Locate the cell with the specified text and output its [x, y] center coordinate. 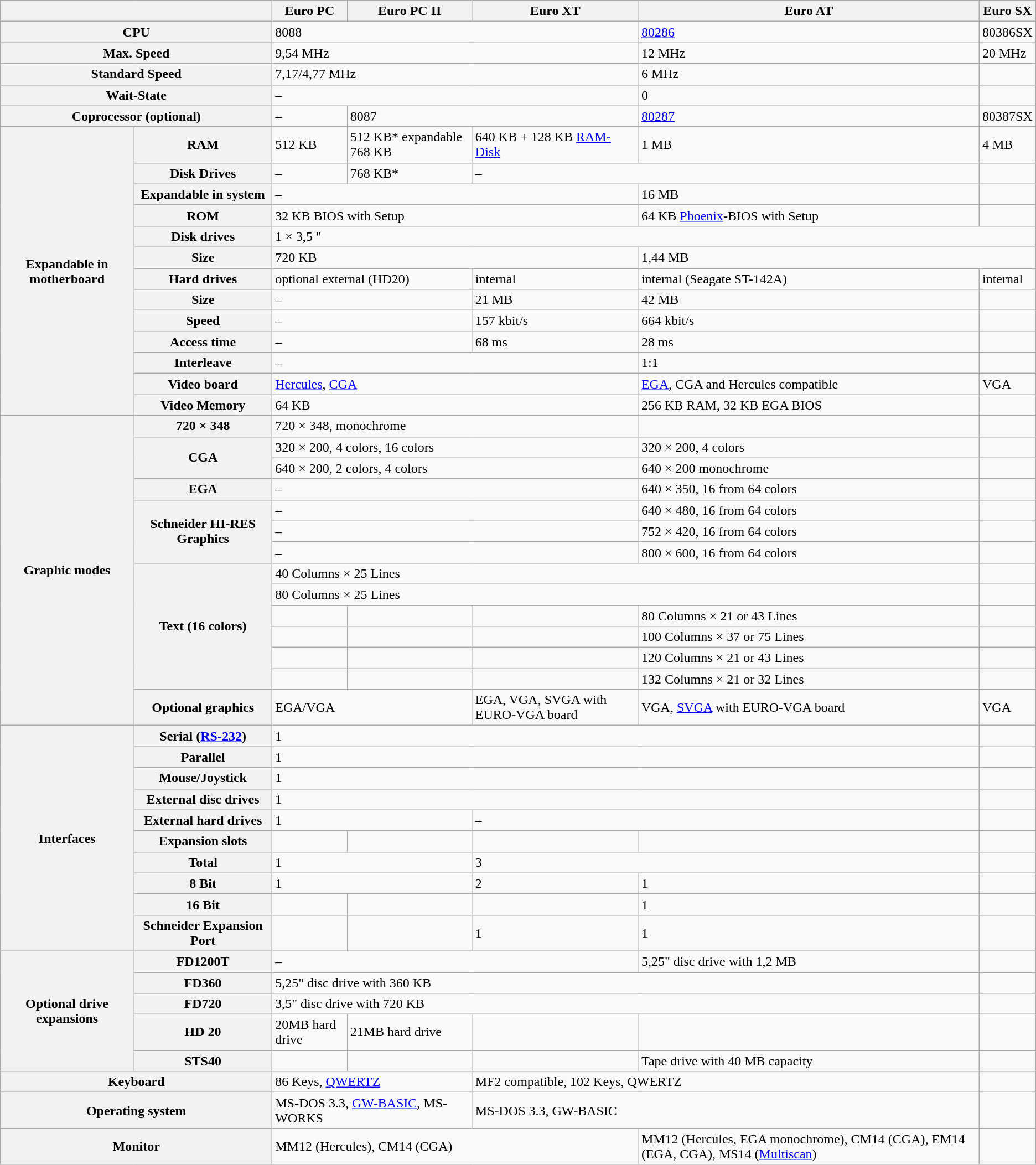
86 Keys, QWERTZ [372, 1082]
Standard Speed [136, 74]
80286 [809, 32]
EGA [203, 489]
64 KB Phoenix-BIOS with Setup [809, 215]
Disk Drives [203, 173]
Hercules, CGA [455, 384]
STS40 [203, 1061]
Euro PC II [410, 11]
Monitor [136, 1147]
Expandable in motherboard [68, 271]
120 Columns × 21 or 43 Lines [809, 658]
8088 [455, 32]
Interfaces [68, 838]
Keyboard [136, 1082]
512 KB [310, 145]
5,25" disc drive with 360 KB [626, 982]
EGA/VGA [372, 707]
Total [203, 862]
0 [809, 95]
Euro XT [555, 11]
80386SX [1007, 32]
Access time [203, 342]
800 × 600, 16 from 64 colors [809, 552]
20 MHz [1007, 53]
Graphic modes [68, 571]
40 Columns × 25 Lines [626, 573]
optional external (HD20) [372, 278]
4 MB [1007, 145]
256 KB RAM, 32 KB EGA BIOS [809, 405]
FD360 [203, 982]
2 [555, 883]
664 kbit/s [809, 321]
32 KB BIOS with Setup [455, 215]
EGA, CGA and Hercules compatible [809, 384]
CPU [136, 32]
Disk drives [203, 236]
Mouse/Joystick [203, 778]
640 × 480, 16 from 64 colors [809, 510]
8 Bit [203, 883]
21 MB [555, 300]
7,17/4,77 MHz [455, 74]
EGA, VGA, SVGA with EURO-VGA board [555, 707]
1 × 3,5 " [654, 236]
Euro AT [809, 11]
720 × 348, monochrome [455, 426]
Tape drive with 40 MB capacity [809, 1061]
Interleave [203, 363]
MM12 (Hercules), CM14 (CGA) [455, 1147]
20MB hard drive [310, 1033]
Coprocessor (optional) [136, 116]
80 Columns × 25 Lines [626, 594]
12 MHz [809, 53]
1,44 MB [837, 257]
132 Columns × 21 or 32 Lines [809, 679]
Serial (RS-232) [203, 736]
8087 [493, 116]
Parallel [203, 757]
External hard drives [203, 820]
Operating system [136, 1110]
1 MB [809, 145]
CGA [203, 458]
VGA, SVGA with EURO-VGA board [809, 707]
Expansion slots [203, 841]
640 × 200, 2 colors, 4 colors [455, 468]
5,25" disc drive with 1,2 MB [809, 961]
320 × 200, 4 colors [809, 447]
RAM [203, 145]
Schneider HI-RES Graphics [203, 531]
16 Bit [203, 904]
Schneider Expansion Port [203, 933]
80387SX [1007, 116]
Wait-State [136, 95]
MS-DOS 3.3, GW-BASIC, MS-WORKS [372, 1110]
3,5" disc drive with 720 KB [626, 1004]
ROM [203, 215]
MM12 (Hercules, EGA monochrome), CM14 (CGA), EM14 (EGA, CGA), MS14 (Multiscan) [809, 1147]
64 KB [455, 405]
Euro PC [310, 11]
FD1200T [203, 961]
80 Columns × 21 or 43 Lines [809, 616]
External disc drives [203, 799]
Expandable in system [203, 194]
Hard drives [203, 278]
Optional graphics [203, 707]
68 ms [555, 342]
42 MB [809, 300]
28 ms [809, 342]
Max. Speed [136, 53]
640 KB + 128 KB RAM-Disk [555, 145]
internal (Seagate ST-142A) [809, 278]
21MB hard drive [410, 1033]
720 KB [455, 257]
Optional drive expansions [68, 1011]
Speed [203, 321]
100 Columns × 37 or 75 Lines [809, 637]
1:1 [809, 363]
640 × 350, 16 from 64 colors [809, 489]
Video Memory [203, 405]
MF2 compatible, 102 Keys, QWERTZ [726, 1082]
16 MB [809, 194]
9,54 MHz [455, 53]
HD 20 [203, 1033]
80287 [809, 116]
512 KB* expandable 768 KB [410, 145]
320 × 200, 4 colors, 16 colors [455, 447]
3 [726, 862]
Euro SX [1007, 11]
Text (16 colors) [203, 626]
752 × 420, 16 from 64 colors [809, 531]
640 × 200 monochrome [809, 468]
Video board [203, 384]
MS-DOS 3.3, GW-BASIC [726, 1110]
157 kbit/s [555, 321]
720 × 348 [203, 426]
6 MHz [809, 74]
768 KB* [410, 173]
FD720 [203, 1004]
